For the text-containing cell, return its midpoint in [X, Y] coordinate format. 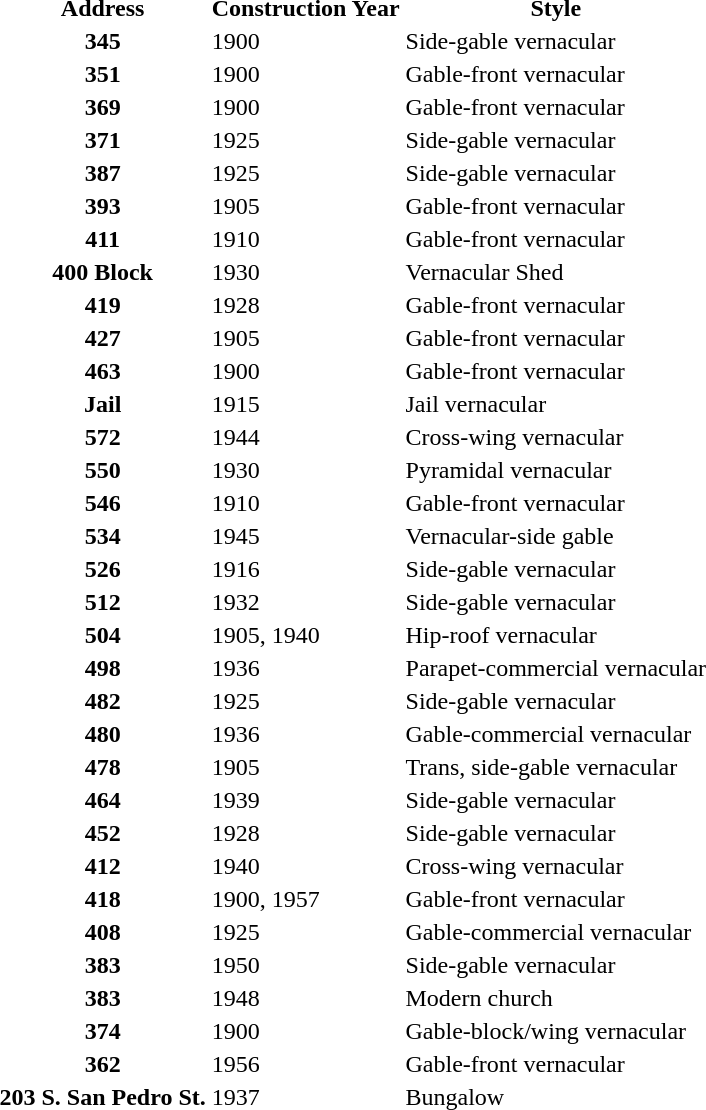
1956 [306, 1064]
1939 [306, 800]
1950 [306, 965]
1915 [306, 404]
1944 [306, 437]
1932 [306, 602]
1940 [306, 866]
1905, 1940 [306, 635]
1945 [306, 536]
1916 [306, 569]
1948 [306, 998]
1900, 1957 [306, 899]
